Search for the cell housing the specified text and yield its (X, Y) center coordinate. 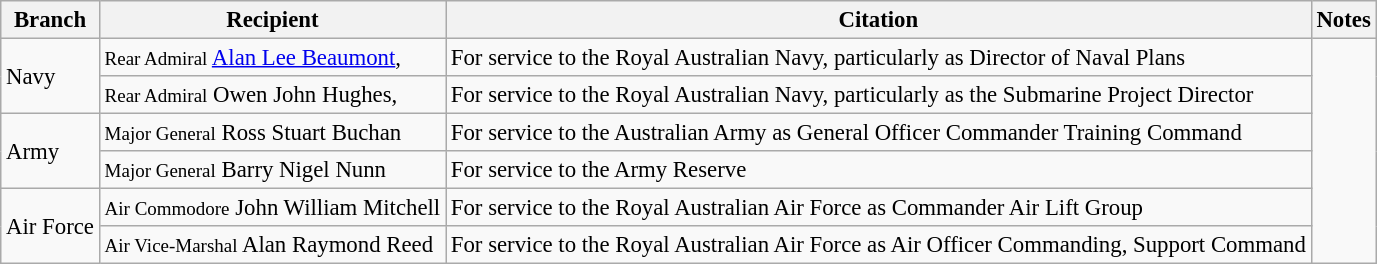
Air Vice-Marshal Alan Raymond Reed (272, 245)
For service to the Royal Australian Navy, particularly as the Submarine Project Director (879, 95)
Navy (50, 76)
Recipient (272, 20)
Army (50, 152)
For service to the Australian Army as General Officer Commander Training Command (879, 133)
For service to the Royal Australian Air Force as Commander Air Lift Group (879, 208)
For service to the Royal Australian Air Force as Air Officer Commanding, Support Command (879, 245)
Rear Admiral Alan Lee Beaumont, (272, 58)
Notes (1344, 20)
Citation (879, 20)
Air Force (50, 226)
Major General Ross Stuart Buchan (272, 133)
Rear Admiral Owen John Hughes, (272, 95)
Major General Barry Nigel Nunn (272, 170)
Air Commodore John William Mitchell (272, 208)
For service to the Army Reserve (879, 170)
Branch (50, 20)
For service to the Royal Australian Navy, particularly as Director of Naval Plans (879, 58)
